Scan for the cell matching the given text and deliver its (X, Y) coordinate at center. 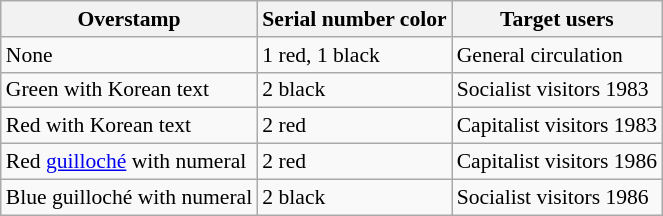
Red with Korean text (130, 126)
Blue guilloché with numeral (130, 197)
Red guilloché with numeral (130, 162)
Target users (557, 19)
Green with Korean text (130, 90)
Capitalist visitors 1983 (557, 126)
Capitalist visitors 1986 (557, 162)
Socialist visitors 1986 (557, 197)
1 red, 1 black (354, 55)
None (130, 55)
Overstamp (130, 19)
Socialist visitors 1983 (557, 90)
Serial number color (354, 19)
General circulation (557, 55)
